Identify which cell holds the provided text, then report its (X, Y) central coordinate. 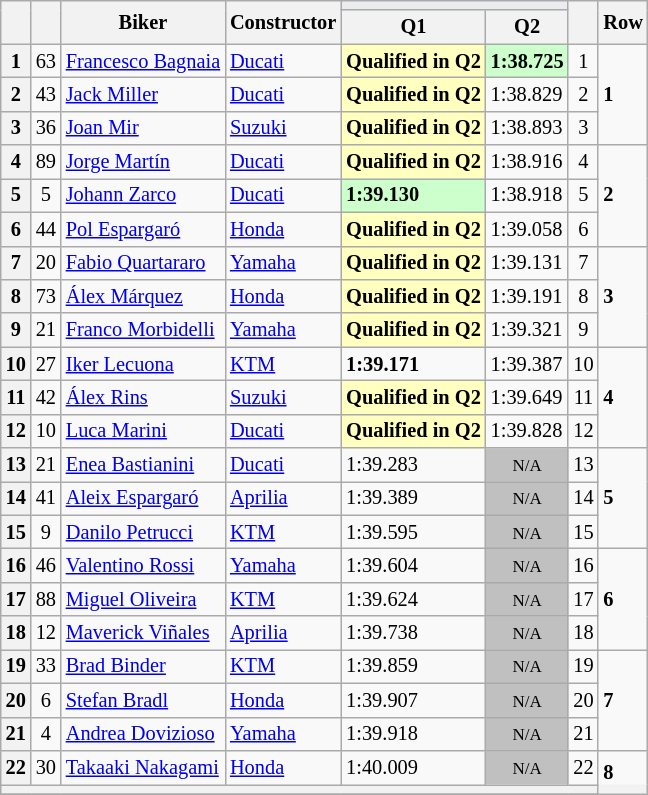
1:39.907 (413, 700)
Aleix Espargaró (143, 498)
1:38.829 (528, 94)
Valentino Rossi (143, 565)
1:40.009 (413, 767)
Luca Marini (143, 431)
Jorge Martín (143, 162)
43 (46, 94)
73 (46, 296)
Francesco Bagnaia (143, 61)
1:39.058 (528, 229)
Maverick Viñales (143, 633)
Johann Zarco (143, 195)
Q2 (528, 27)
1:39.321 (528, 330)
Brad Binder (143, 666)
41 (46, 498)
Enea Bastianini (143, 465)
Biker (143, 22)
Jack Miller (143, 94)
42 (46, 397)
Franco Morbidelli (143, 330)
1:39.828 (528, 431)
1:39.918 (413, 734)
1:39.649 (528, 397)
36 (46, 128)
1:39.859 (413, 666)
Takaaki Nakagami (143, 767)
Álex Rins (143, 397)
27 (46, 364)
1:39.624 (413, 599)
Fabio Quartararo (143, 263)
1:39.171 (413, 364)
Q1 (413, 27)
Row (622, 22)
1:39.389 (413, 498)
1:39.387 (528, 364)
46 (46, 565)
Iker Lecuona (143, 364)
1:39.130 (413, 195)
1:39.131 (528, 263)
1:39.604 (413, 565)
Danilo Petrucci (143, 532)
63 (46, 61)
44 (46, 229)
Miguel Oliveira (143, 599)
89 (46, 162)
30 (46, 767)
Constructor (283, 22)
1:39.191 (528, 296)
1:38.916 (528, 162)
88 (46, 599)
1:38.893 (528, 128)
1:38.725 (528, 61)
Álex Márquez (143, 296)
1:39.738 (413, 633)
1:39.595 (413, 532)
Joan Mir (143, 128)
Andrea Dovizioso (143, 734)
1:39.283 (413, 465)
33 (46, 666)
1:38.918 (528, 195)
Pol Espargaró (143, 229)
Stefan Bradl (143, 700)
